Provide the [x, y] coordinate of the cell's center where the given text is located.  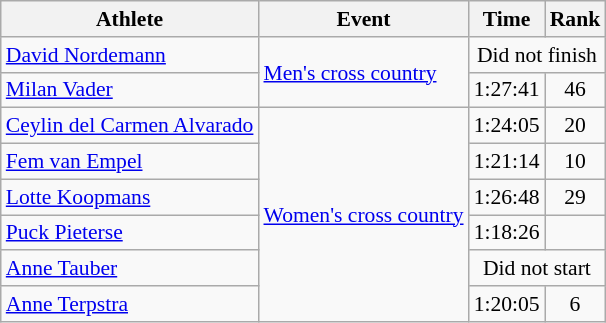
Anne Terpstra [130, 304]
Lotte Koopmans [130, 197]
Women's cross country [363, 215]
1:27:41 [507, 90]
Milan Vader [130, 90]
6 [576, 304]
Fem van Empel [130, 162]
1:20:05 [507, 304]
Puck Pieterse [130, 233]
1:18:26 [507, 233]
Men's cross country [363, 72]
Did not finish [538, 55]
Time [507, 19]
29 [576, 197]
Athlete [130, 19]
20 [576, 126]
1:24:05 [507, 126]
Event [363, 19]
1:21:14 [507, 162]
David Nordemann [130, 55]
46 [576, 90]
Did not start [538, 269]
Ceylin del Carmen Alvarado [130, 126]
1:26:48 [507, 197]
Anne Tauber [130, 269]
Rank [576, 19]
10 [576, 162]
